Return the (X, Y) coordinate for the center point of the cell that contains the specified text.  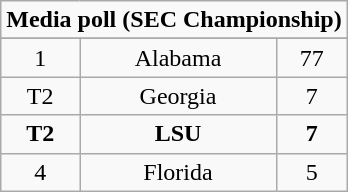
5 (312, 172)
4 (40, 172)
77 (312, 58)
Florida (178, 172)
Media poll (SEC Championship) (174, 20)
Georgia (178, 96)
LSU (178, 134)
1 (40, 58)
Alabama (178, 58)
